Output the [X, Y] coordinate of the center of the cell containing the given text.  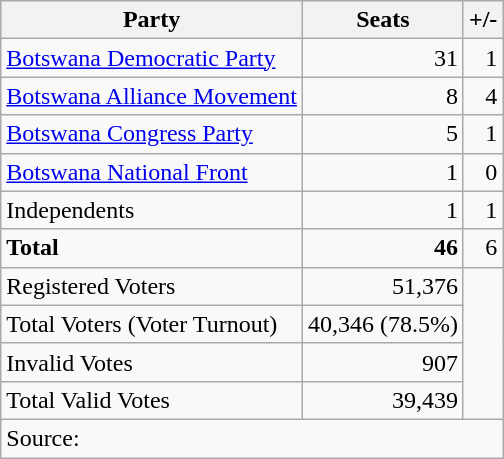
Invalid Votes [152, 362]
Source: [252, 438]
8 [382, 96]
Botswana Democratic Party [152, 58]
51,376 [382, 286]
Independents [152, 210]
46 [382, 248]
6 [482, 248]
5 [382, 134]
4 [482, 96]
0 [482, 172]
Botswana Alliance Movement [152, 96]
40,346 (78.5%) [382, 324]
+/- [482, 20]
Botswana Congress Party [152, 134]
907 [382, 362]
Seats [382, 20]
39,439 [382, 400]
Total Valid Votes [152, 400]
Botswana National Front [152, 172]
Total [152, 248]
Party [152, 20]
31 [382, 58]
Total Voters (Voter Turnout) [152, 324]
Registered Voters [152, 286]
